Identify which cell holds the provided text, then report its (X, Y) central coordinate. 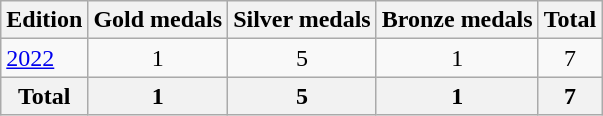
Bronze medals (457, 20)
Silver medals (302, 20)
Edition (44, 20)
2022 (44, 58)
Gold medals (158, 20)
